Capture the cell that displays the provided text and extract its [X, Y] central coordinate. 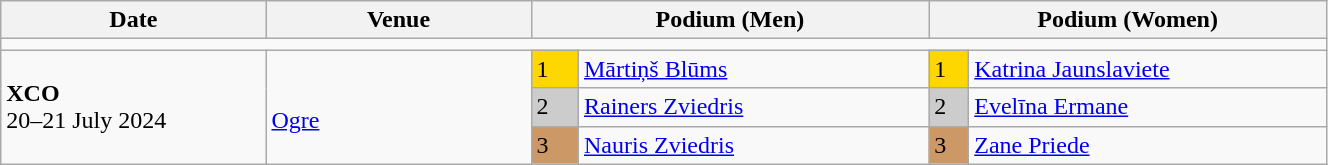
Evelīna Ermane [1148, 107]
Date [134, 20]
Venue [398, 20]
XCO 20–21 July 2024 [134, 107]
Podium (Men) [730, 20]
Zane Priede [1148, 145]
Katrina Jaunslaviete [1148, 69]
Ogre [398, 107]
Rainers Zviedris [753, 107]
Nauris Zviedris [753, 145]
Podium (Women) [1128, 20]
Mārtiņš Blūms [753, 69]
